Search for the cell housing the specified text and yield its (x, y) center coordinate. 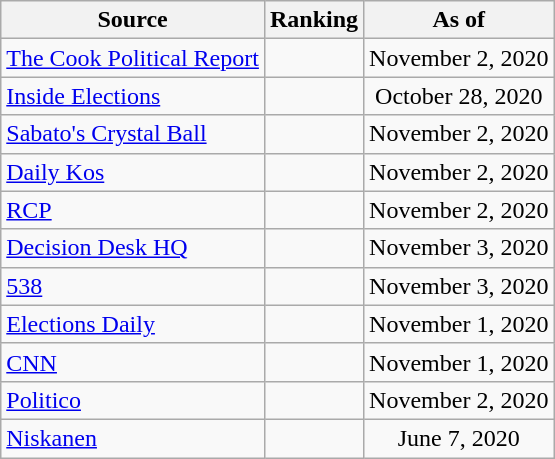
538 (133, 286)
Niskanen (133, 438)
Decision Desk HQ (133, 248)
As of (459, 20)
The Cook Political Report (133, 58)
Inside Elections (133, 96)
CNN (133, 362)
October 28, 2020 (459, 96)
June 7, 2020 (459, 438)
Elections Daily (133, 324)
Sabato's Crystal Ball (133, 134)
Daily Kos (133, 172)
Source (133, 20)
Politico (133, 400)
RCP (133, 210)
Ranking (314, 20)
